Provide the (X, Y) coordinate of the cell's center where the given text is located.  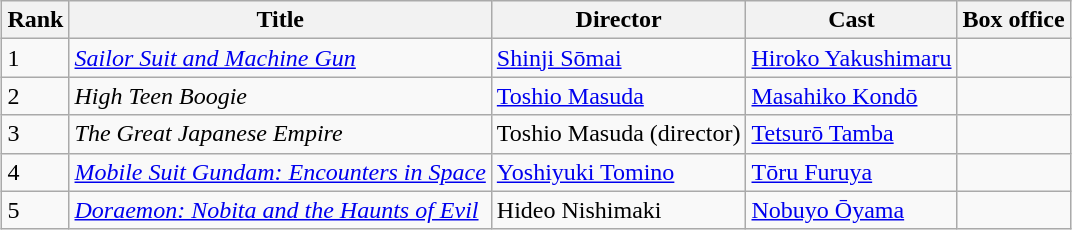
2 (36, 96)
Tōru Furuya (852, 172)
Title (280, 20)
Rank (36, 20)
Mobile Suit Gundam: Encounters in Space (280, 172)
Hiroko Yakushimaru (852, 58)
Yoshiyuki Tomino (618, 172)
4 (36, 172)
Box office (1014, 20)
1 (36, 58)
Cast (852, 20)
3 (36, 134)
Hideo Nishimaki (618, 210)
Doraemon: Nobita and the Haunts of Evil (280, 210)
Nobuyo Ōyama (852, 210)
High Teen Boogie (280, 96)
Sailor Suit and Machine Gun (280, 58)
Toshio Masuda (director) (618, 134)
The Great Japanese Empire (280, 134)
Tetsurō Tamba (852, 134)
Shinji Sōmai (618, 58)
Masahiko Kondō (852, 96)
Director (618, 20)
Toshio Masuda (618, 96)
5 (36, 210)
